Pinpoint the cell where the given text exists, returning its [X, Y] midpoint coordinate. 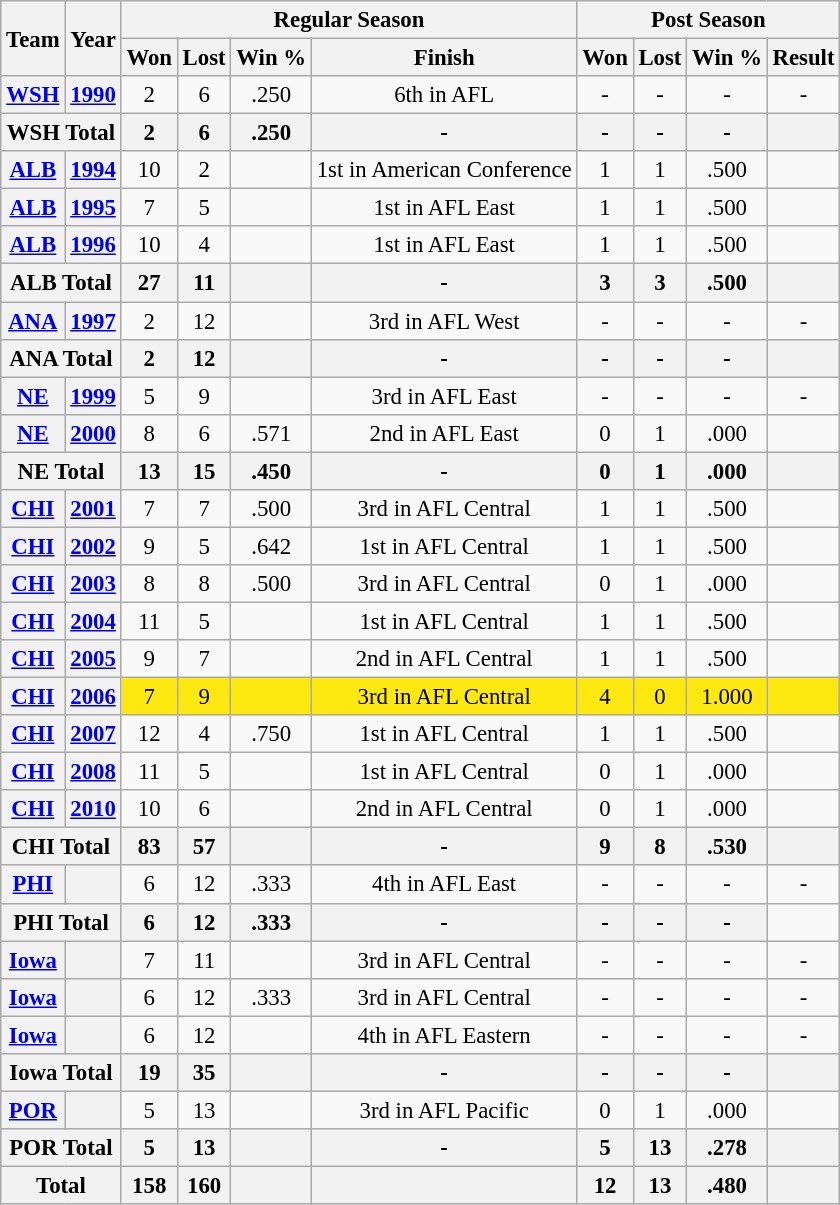
Finish [444, 58]
Year [93, 38]
.480 [727, 1185]
158 [149, 1185]
PHI [33, 885]
2002 [93, 546]
Post Season [708, 20]
ANA Total [61, 358]
PHI Total [61, 922]
3rd in AFL East [444, 396]
CHI Total [61, 847]
35 [204, 1073]
1996 [93, 245]
1995 [93, 208]
4th in AFL East [444, 885]
15 [204, 471]
1st in American Conference [444, 170]
WSH Total [61, 133]
1999 [93, 396]
Total [61, 1185]
.450 [271, 471]
Iowa Total [61, 1073]
Result [804, 58]
4th in AFL Eastern [444, 1035]
2000 [93, 433]
19 [149, 1073]
2005 [93, 659]
2010 [93, 809]
2006 [93, 697]
1997 [93, 321]
WSH [33, 95]
NE Total [61, 471]
160 [204, 1185]
.750 [271, 734]
2003 [93, 584]
27 [149, 283]
2004 [93, 621]
1.000 [727, 697]
POR [33, 1110]
57 [204, 847]
2001 [93, 509]
ALB Total [61, 283]
1990 [93, 95]
.530 [727, 847]
2007 [93, 734]
2008 [93, 772]
ANA [33, 321]
83 [149, 847]
1994 [93, 170]
2nd in AFL East [444, 433]
POR Total [61, 1148]
Regular Season [349, 20]
3rd in AFL West [444, 321]
.642 [271, 546]
.571 [271, 433]
.278 [727, 1148]
3rd in AFL Pacific [444, 1110]
6th in AFL [444, 95]
Team [33, 38]
